Identify which cell holds the provided text, then report its (x, y) central coordinate. 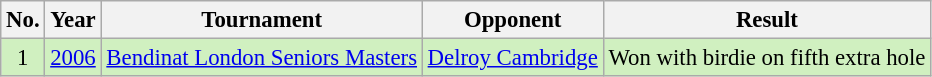
Opponent (512, 20)
1 (23, 58)
Result (767, 20)
Year (73, 20)
Won with birdie on fifth extra hole (767, 58)
Delroy Cambridge (512, 58)
No. (23, 20)
Bendinat London Seniors Masters (262, 58)
2006 (73, 58)
Tournament (262, 20)
